Extract the (X, Y) coordinate from the center of the cell holding the provided text.  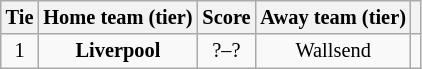
?–? (226, 51)
1 (20, 51)
Score (226, 17)
Home team (tier) (118, 17)
Away team (tier) (332, 17)
Wallsend (332, 51)
Tie (20, 17)
Liverpool (118, 51)
